Return the (x, y) coordinate for the center point of the cell that contains the specified text.  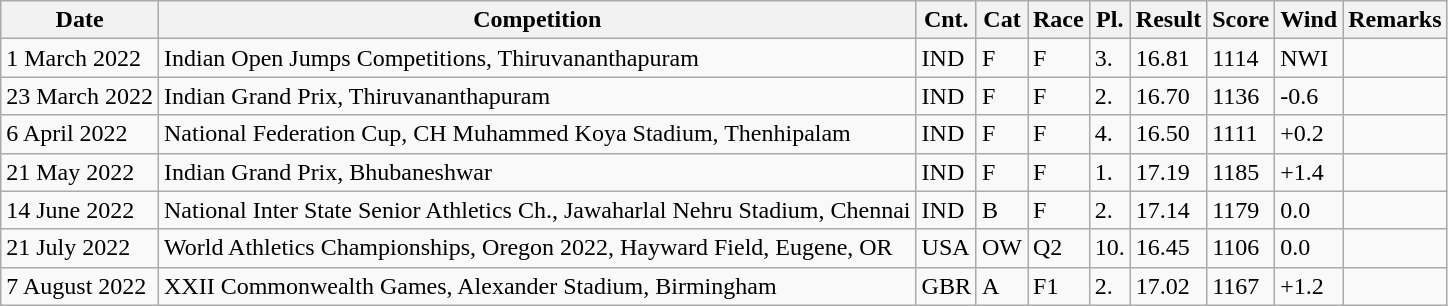
Result (1168, 20)
1114 (1241, 58)
Cat (1002, 20)
Score (1241, 20)
Wind (1309, 20)
Date (80, 20)
Q2 (1059, 248)
GBR (946, 286)
1111 (1241, 134)
1136 (1241, 96)
Pl. (1110, 20)
7 August 2022 (80, 286)
1. (1110, 172)
1167 (1241, 286)
17.02 (1168, 286)
Indian Grand Prix, Thiruvananthapuram (537, 96)
21 July 2022 (80, 248)
16.70 (1168, 96)
World Athletics Championships, Oregon 2022, Hayward Field, Eugene, OR (537, 248)
Indian Open Jumps Competitions, Thiruvananthapuram (537, 58)
1179 (1241, 210)
XXII Commonwealth Games, Alexander Stadium, Birmingham (537, 286)
F1 (1059, 286)
1185 (1241, 172)
A (1002, 286)
NWI (1309, 58)
16.50 (1168, 134)
10. (1110, 248)
+0.2 (1309, 134)
+1.4 (1309, 172)
1106 (1241, 248)
23 March 2022 (80, 96)
1 March 2022 (80, 58)
17.14 (1168, 210)
OW (1002, 248)
National Inter State Senior Athletics Ch., Jawaharlal Nehru Stadium, Chennai (537, 210)
3. (1110, 58)
National Federation Cup, CH Muhammed Koya Stadium, Thenhipalam (537, 134)
21 May 2022 (80, 172)
16.45 (1168, 248)
Race (1059, 20)
Cnt. (946, 20)
B (1002, 210)
+1.2 (1309, 286)
Indian Grand Prix, Bhubaneshwar (537, 172)
Remarks (1395, 20)
4. (1110, 134)
-0.6 (1309, 96)
16.81 (1168, 58)
6 April 2022 (80, 134)
USA (946, 248)
17.19 (1168, 172)
Competition (537, 20)
14 June 2022 (80, 210)
